Provide the (x, y) coordinate of the cell's center where the given text is located.  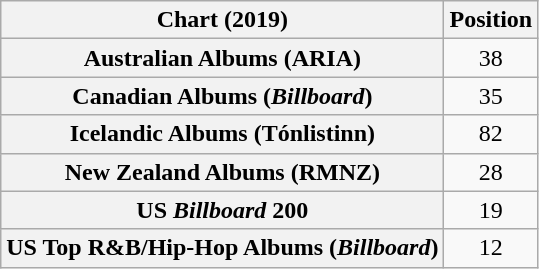
12 (491, 248)
38 (491, 58)
28 (491, 172)
US Top R&B/Hip-Hop Albums (Billboard) (222, 248)
Position (491, 20)
New Zealand Albums (RMNZ) (222, 172)
Chart (2019) (222, 20)
Canadian Albums (Billboard) (222, 96)
35 (491, 96)
US Billboard 200 (222, 210)
Australian Albums (ARIA) (222, 58)
Icelandic Albums (Tónlistinn) (222, 134)
82 (491, 134)
19 (491, 210)
